Extract the (x, y) coordinate from the center of the cell holding the provided text.  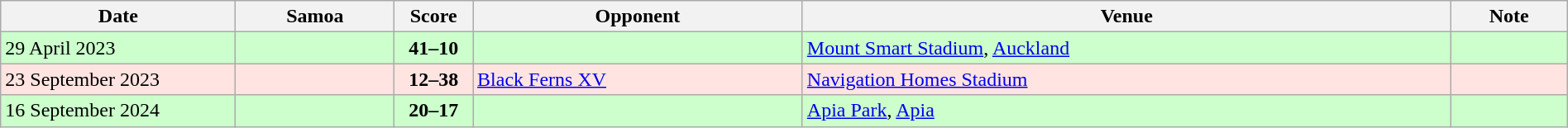
Note (1508, 17)
Samoa (315, 17)
23 September 2023 (118, 79)
Date (118, 17)
12–38 (433, 79)
Black Ferns XV (638, 79)
41–10 (433, 48)
29 April 2023 (118, 48)
Apia Park, Apia (1126, 111)
Navigation Homes Stadium (1126, 79)
Mount Smart Stadium, Auckland (1126, 48)
Opponent (638, 17)
16 September 2024 (118, 111)
20–17 (433, 111)
Score (433, 17)
Venue (1126, 17)
